Provide the [x, y] coordinate of the cell's center where the given text is located.  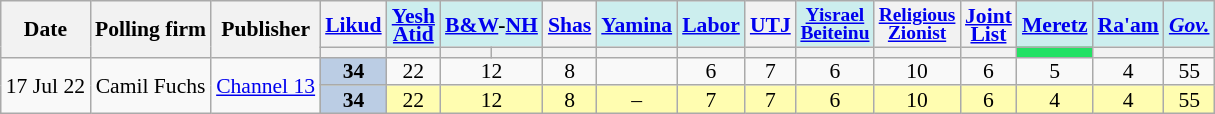
17 Jul 22 [46, 85]
JointList [988, 24]
Gov. [1190, 24]
Polling firm [150, 29]
Date [46, 29]
B&W-NH [492, 24]
5 [1055, 71]
UTJ [770, 24]
Yamina [636, 24]
– [636, 100]
Publisher [266, 29]
Camil Fuchs [150, 85]
YeshAtid [414, 24]
Likud [354, 24]
Labor [711, 24]
YisraelBeiteinu [835, 24]
Ra'am [1128, 24]
Shas [570, 24]
Channel 13 [266, 85]
Meretz [1055, 24]
ReligiousZionist [917, 24]
